Return (x, y) of the center of cell containing provided text 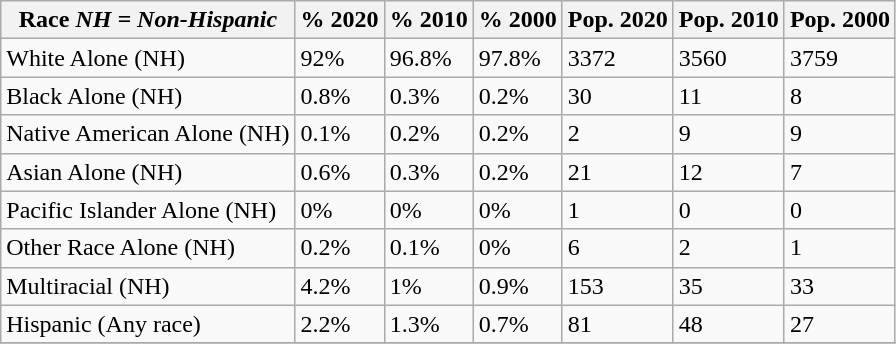
3560 (728, 58)
% 2000 (518, 20)
% 2020 (340, 20)
21 (618, 172)
0.9% (518, 286)
Pacific Islander Alone (NH) (148, 210)
92% (340, 58)
96.8% (428, 58)
1% (428, 286)
81 (618, 324)
35 (728, 286)
3759 (840, 58)
Pop. 2010 (728, 20)
3372 (618, 58)
6 (618, 248)
Pop. 2000 (840, 20)
2.2% (340, 324)
33 (840, 286)
97.8% (518, 58)
8 (840, 96)
Pop. 2020 (618, 20)
Other Race Alone (NH) (148, 248)
Asian Alone (NH) (148, 172)
153 (618, 286)
Race NH = Non-Hispanic (148, 20)
30 (618, 96)
4.2% (340, 286)
7 (840, 172)
27 (840, 324)
Black Alone (NH) (148, 96)
12 (728, 172)
0.8% (340, 96)
Native American Alone (NH) (148, 134)
Multiracial (NH) (148, 286)
Hispanic (Any race) (148, 324)
0.7% (518, 324)
11 (728, 96)
48 (728, 324)
White Alone (NH) (148, 58)
1.3% (428, 324)
0.6% (340, 172)
% 2010 (428, 20)
